Identify which cell holds the provided text, then report its (x, y) central coordinate. 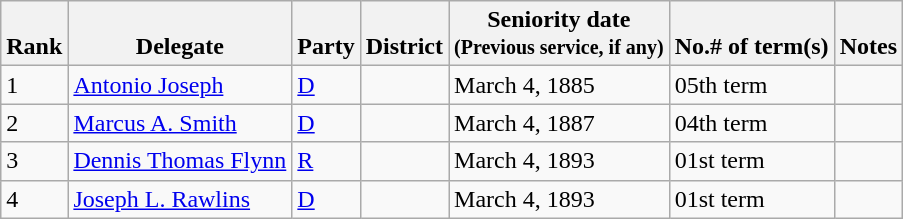
Party (326, 34)
3 (34, 161)
4 (34, 199)
No.# of term(s) (752, 34)
District (404, 34)
2 (34, 123)
1 (34, 85)
Seniority date(Previous service, if any) (560, 34)
Joseph L. Rawlins (180, 199)
Delegate (180, 34)
04th term (752, 123)
R (326, 161)
Rank (34, 34)
Antonio Joseph (180, 85)
05th term (752, 85)
March 4, 1885 (560, 85)
March 4, 1887 (560, 123)
Notes (868, 34)
Dennis Thomas Flynn (180, 161)
Marcus A. Smith (180, 123)
